Return the (X, Y) coordinate for the center point of the cell that contains the specified text.  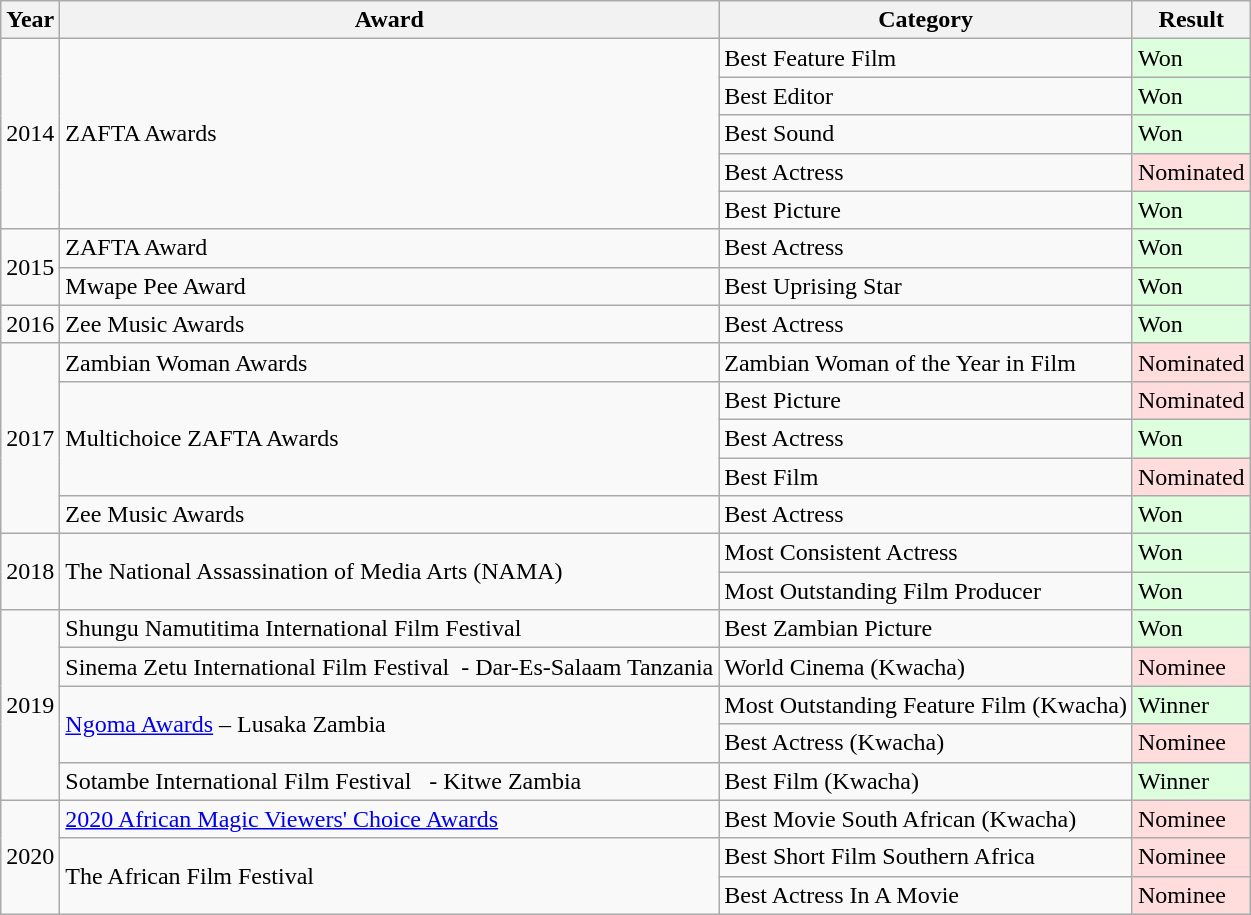
Category (926, 20)
Multichoice ZAFTA Awards (390, 438)
Best Feature Film (926, 58)
Best Actress In A Movie (926, 895)
Sotambe International Film Festival - Kitwe Zambia (390, 781)
Shungu Namutitima International Film Festival (390, 629)
Best Sound (926, 134)
Most Consistent Actress (926, 553)
Most Outstanding Feature Film (Kwacha) (926, 705)
Best Uprising Star (926, 286)
Best Film (Kwacha) (926, 781)
The African Film Festival (390, 876)
Best Short Film Southern Africa (926, 857)
Sinema Zetu International Film Festival - Dar-Es-Salaam Tanzania (390, 667)
Best Film (926, 477)
ZAFTA Awards (390, 134)
Best Movie South African (Kwacha) (926, 819)
2020 (30, 857)
Best Zambian Picture (926, 629)
2014 (30, 134)
Zambian Woman Awards (390, 362)
2019 (30, 705)
2015 (30, 267)
2017 (30, 438)
2016 (30, 324)
The National Assassination of Media Arts (NAMA) (390, 572)
Most Outstanding Film Producer (926, 591)
Ngoma Awards – Lusaka Zambia (390, 724)
Zambian Woman of the Year in Film (926, 362)
ZAFTA Award (390, 248)
2018 (30, 572)
Mwape Pee Award (390, 286)
Award (390, 20)
World Cinema (Kwacha) (926, 667)
Year (30, 20)
Result (1191, 20)
Best Editor (926, 96)
2020 African Magic Viewers' Choice Awards (390, 819)
Best Actress (Kwacha) (926, 743)
